Output the [x, y] coordinate of the center of the cell containing the given text.  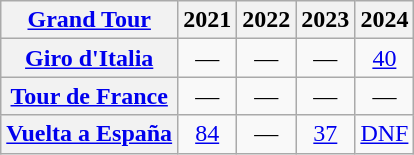
2021 [208, 20]
37 [326, 134]
Tour de France [90, 96]
Giro d'Italia [90, 58]
Grand Tour [90, 20]
2022 [266, 20]
2023 [326, 20]
Vuelta a España [90, 134]
2024 [384, 20]
84 [208, 134]
40 [384, 58]
DNF [384, 134]
